Locate the cell with the specified text and output its [x, y] center coordinate. 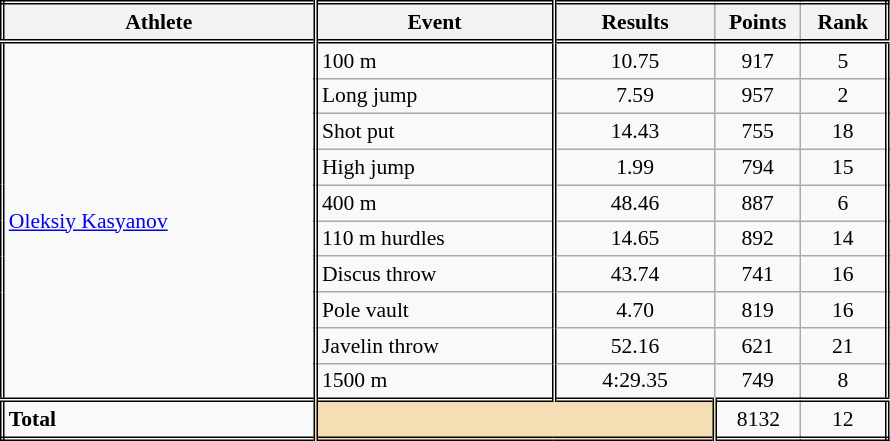
4:29.35 [635, 382]
48.46 [635, 203]
14 [844, 239]
1500 m [434, 382]
Oleksiy Kasyanov [158, 220]
Total [158, 420]
957 [758, 96]
741 [758, 275]
Pole vault [434, 310]
4.70 [635, 310]
819 [758, 310]
794 [758, 168]
Long jump [434, 96]
21 [844, 346]
110 m hurdles [434, 239]
917 [758, 60]
15 [844, 168]
Rank [844, 22]
Shot put [434, 132]
Javelin throw [434, 346]
18 [844, 132]
52.16 [635, 346]
43.74 [635, 275]
14.43 [635, 132]
10.75 [635, 60]
5 [844, 60]
400 m [434, 203]
8 [844, 382]
749 [758, 382]
8132 [758, 420]
Points [758, 22]
100 m [434, 60]
14.65 [635, 239]
621 [758, 346]
12 [844, 420]
7.59 [635, 96]
6 [844, 203]
2 [844, 96]
887 [758, 203]
Discus throw [434, 275]
High jump [434, 168]
Event [434, 22]
Results [635, 22]
Athlete [158, 22]
755 [758, 132]
1.99 [635, 168]
892 [758, 239]
